Scan for the cell matching the given text and deliver its [X, Y] coordinate at center. 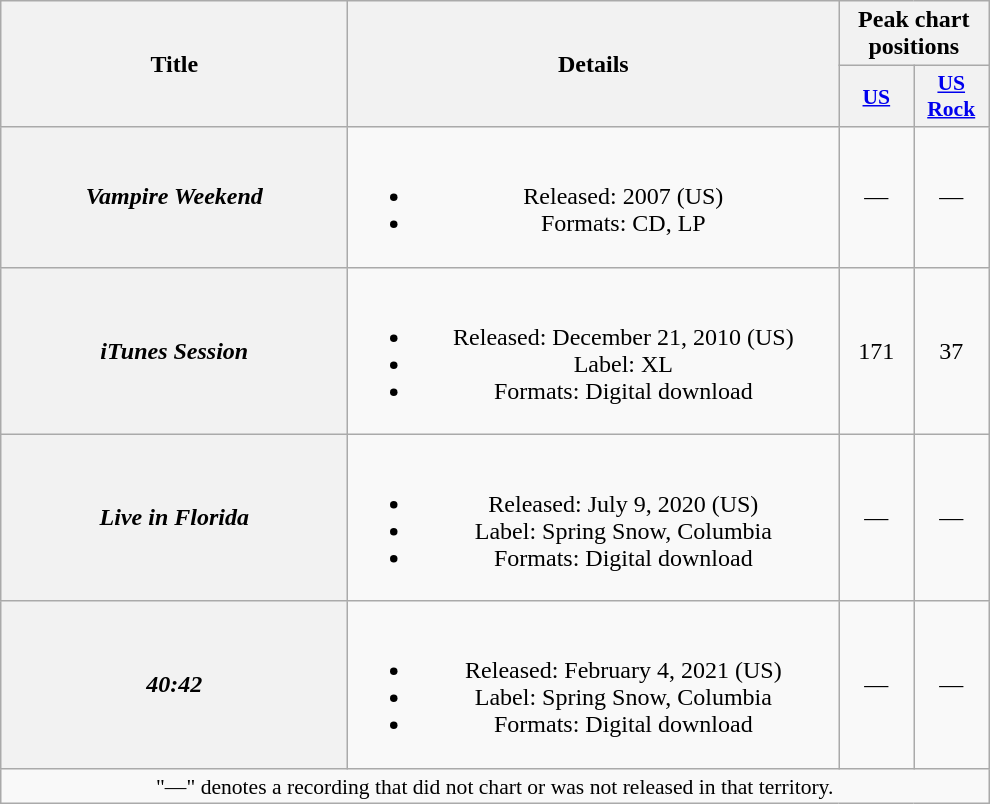
USRock [952, 96]
Released: December 21, 2010 (US)Label: XLFormats: Digital download [594, 350]
Released: February 4, 2021 (US)Label: Spring Snow, ColumbiaFormats: Digital download [594, 684]
"—" denotes a recording that did not chart or was not released in that territory. [495, 786]
Released: July 9, 2020 (US)Label: Spring Snow, ColumbiaFormats: Digital download [594, 518]
US [876, 96]
Vampire Weekend [174, 197]
Released: 2007 (US)Formats: CD, LP [594, 197]
40:42 [174, 684]
Details [594, 64]
37 [952, 350]
iTunes Session [174, 350]
171 [876, 350]
Title [174, 64]
Peak chartpositions [914, 34]
Live in Florida [174, 518]
